Provide the (x, y) coordinate of the cell's center where the given text is located.  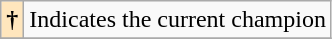
Indicates the current champion (178, 20)
† (12, 20)
